Capture the cell that displays the provided text and extract its [X, Y] central coordinate. 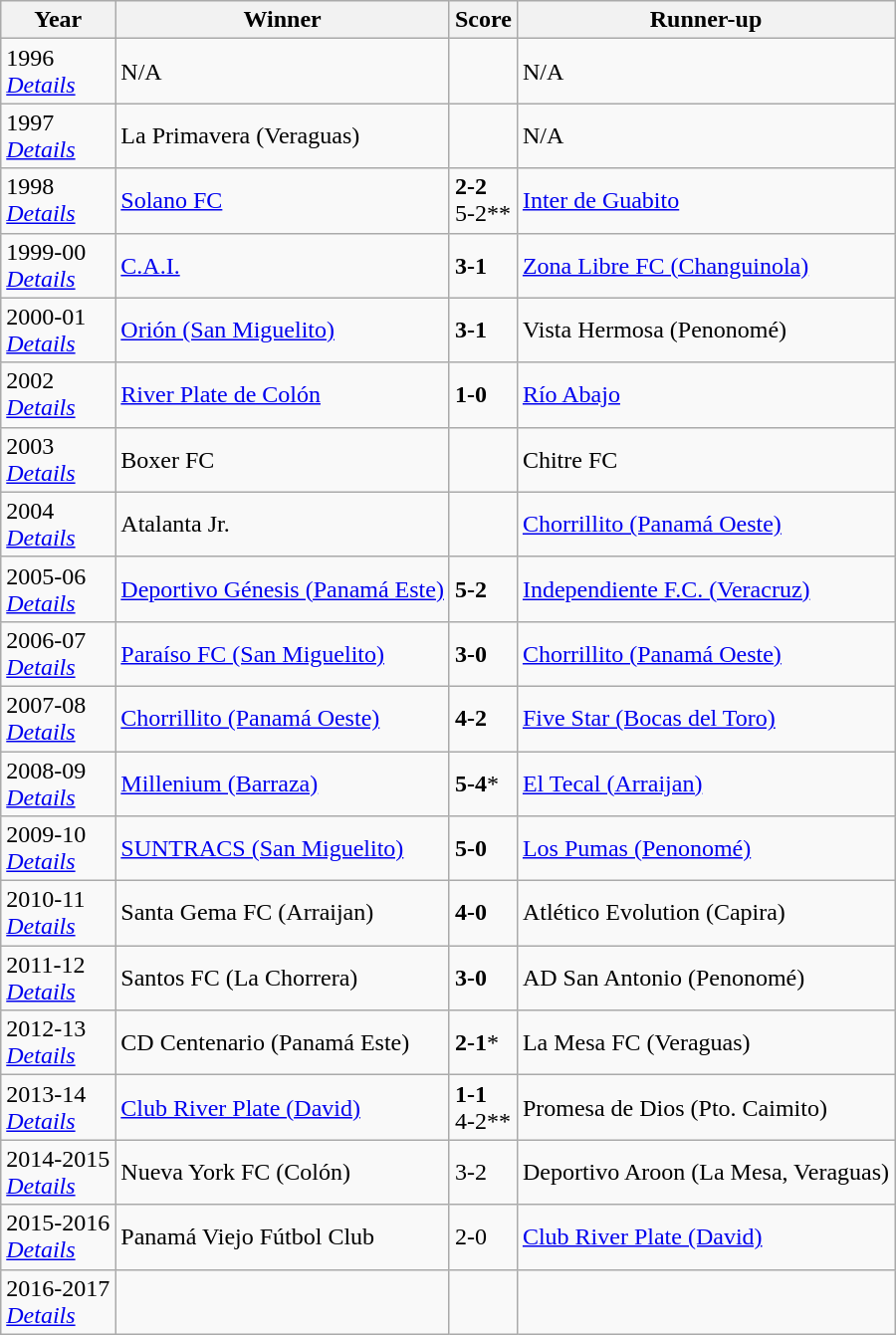
2011-12Details [58, 978]
2-0 [483, 1236]
1998Details [58, 201]
2005-06Details [58, 589]
4-2 [483, 719]
2-25-2** [483, 201]
2003Details [58, 460]
2000-01Details [58, 331]
Millenium (Barraza) [283, 782]
2006-07Details [58, 653]
Deportivo Aroon (La Mesa, Veraguas) [705, 1173]
Boxer FC [283, 460]
2013-14Details [58, 1107]
1999-00Details [58, 265]
2009-10Details [58, 848]
Solano FC [283, 201]
Santos FC (La Chorrera) [283, 978]
2008-09Details [58, 782]
SUNTRACS (San Miguelito) [283, 848]
El Tecal (Arraijan) [705, 782]
2004Details [58, 524]
La Primavera (Veraguas) [283, 135]
Independiente F.C. (Veracruz) [705, 589]
2-1* [483, 1043]
Orión (San Miguelito) [283, 331]
5-2 [483, 589]
CD Centenario (Panamá Este) [283, 1043]
Vista Hermosa (Penonomé) [705, 331]
2016-2017Details [58, 1302]
Santa Gema FC (Arraijan) [283, 914]
2015-2016Details [58, 1236]
Year [58, 20]
3-2 [483, 1173]
2007-08Details [58, 719]
2012-13Details [58, 1043]
2010-11Details [58, 914]
Río Abajo [705, 394]
Atlético Evolution (Capira) [705, 914]
1996Details [58, 72]
C.A.I. [283, 265]
Zona Libre FC (Changuinola) [705, 265]
1-14-2** [483, 1107]
Paraíso FC (San Miguelito) [283, 653]
Los Pumas (Penonomé) [705, 848]
5-0 [483, 848]
4-0 [483, 914]
Chitre FC [705, 460]
1-0 [483, 394]
Promesa de Dios (Pto. Caimito) [705, 1107]
Five Star (Bocas del Toro) [705, 719]
Nueva York FC (Colón) [283, 1173]
Atalanta Jr. [283, 524]
Runner-up [705, 20]
Score [483, 20]
Winner [283, 20]
River Plate de Colón [283, 394]
1997Details [58, 135]
La Mesa FC (Veraguas) [705, 1043]
Panamá Viejo Fútbol Club [283, 1236]
Deportivo Génesis (Panamá Este) [283, 589]
Inter de Guabito [705, 201]
5-4* [483, 782]
2014-2015Details [58, 1173]
2002Details [58, 394]
AD San Antonio (Penonomé) [705, 978]
